Provide the [x, y] coordinate of the cell's center where the given text is located.  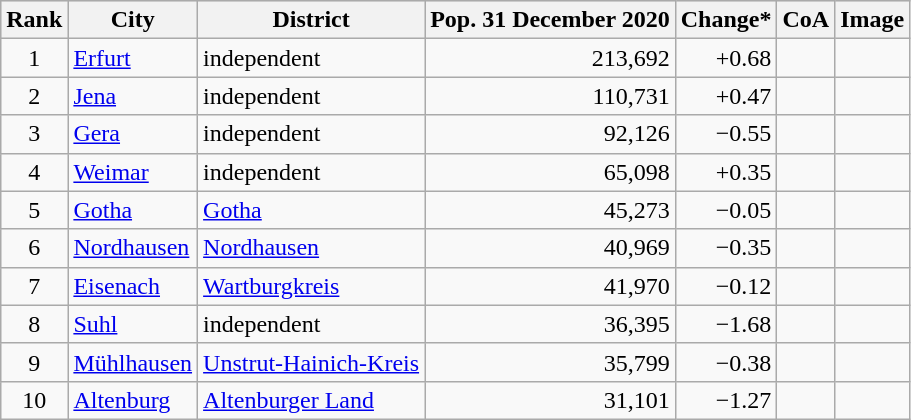
36,395 [550, 324]
Weimar [133, 172]
CoA [806, 20]
9 [34, 362]
Pop. 31 December 2020 [550, 20]
−1.68 [726, 324]
40,969 [550, 248]
Erfurt [133, 58]
6 [34, 248]
Altenburg [133, 400]
65,098 [550, 172]
Altenburger Land [312, 400]
−0.55 [726, 134]
Change* [726, 20]
−0.12 [726, 286]
Rank [34, 20]
Unstrut-Hainich-Kreis [312, 362]
Wartburgkreis [312, 286]
+0.68 [726, 58]
−0.35 [726, 248]
35,799 [550, 362]
+0.35 [726, 172]
110,731 [550, 96]
213,692 [550, 58]
City [133, 20]
−0.38 [726, 362]
4 [34, 172]
31,101 [550, 400]
+0.47 [726, 96]
Image [872, 20]
8 [34, 324]
7 [34, 286]
Gera [133, 134]
Jena [133, 96]
−1.27 [726, 400]
−0.05 [726, 210]
10 [34, 400]
41,970 [550, 286]
Eisenach [133, 286]
92,126 [550, 134]
45,273 [550, 210]
Mühlhausen [133, 362]
5 [34, 210]
1 [34, 58]
3 [34, 134]
Suhl [133, 324]
2 [34, 96]
District [312, 20]
